Provide the [X, Y] coordinate of the cell's center where the given text is located.  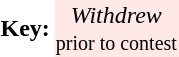
Withdrewprior to contest [116, 28]
